Find where the given text appears and provide that cell's center as (X, Y) coordinate. 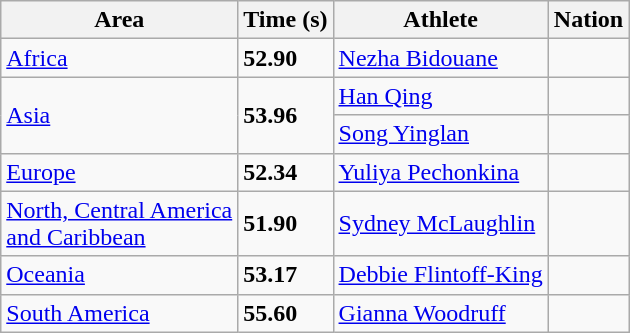
Han Qing (440, 96)
Nezha Bidouane (440, 58)
52.90 (286, 58)
North, Central America and Caribbean (120, 224)
53.17 (286, 275)
Europe (120, 172)
Asia (120, 115)
Oceania (120, 275)
55.60 (286, 313)
51.90 (286, 224)
South America (120, 313)
Gianna Woodruff (440, 313)
Area (120, 20)
Debbie Flintoff-King (440, 275)
52.34 (286, 172)
Nation (588, 20)
Athlete (440, 20)
Africa (120, 58)
Sydney McLaughlin (440, 224)
53.96 (286, 115)
Time (s) (286, 20)
Song Yinglan (440, 134)
Yuliya Pechonkina (440, 172)
